Search for the cell housing the specified text and yield its [X, Y] center coordinate. 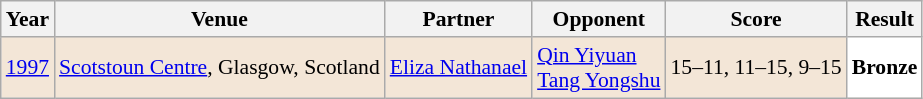
Partner [458, 19]
Qin Yiyuan Tang Yongshu [598, 68]
15–11, 11–15, 9–15 [756, 68]
Bronze [885, 68]
Opponent [598, 19]
Scotstoun Centre, Glasgow, Scotland [220, 68]
Year [28, 19]
Eliza Nathanael [458, 68]
1997 [28, 68]
Venue [220, 19]
Score [756, 19]
Result [885, 19]
